Scan for the cell matching the given text and deliver its [x, y] coordinate at center. 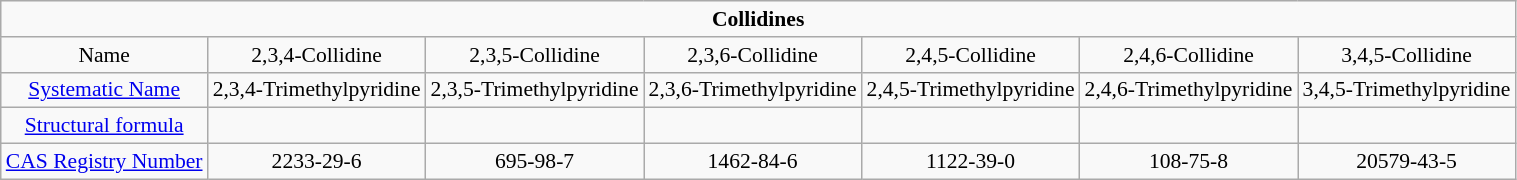
2,3,5-Collidine [535, 55]
CAS Registry Number [104, 162]
2,3,4-Trimethylpyridine [317, 90]
Name [104, 55]
2,4,5-Collidine [971, 55]
2,4,6-Collidine [1189, 55]
Systematic Name [104, 90]
2,3,6-Trimethylpyridine [753, 90]
3,4,5-Trimethylpyridine [1407, 90]
2,4,6-Trimethylpyridine [1189, 90]
2233-29-6 [317, 162]
Collidines [758, 19]
2,4,5-Trimethylpyridine [971, 90]
20579-43-5 [1407, 162]
2,3,6-Collidine [753, 55]
1122-39-0 [971, 162]
695-98-7 [535, 162]
Structural formula [104, 126]
2,3,5-Trimethylpyridine [535, 90]
3,4,5-Collidine [1407, 55]
2,3,4-Collidine [317, 55]
108-75-8 [1189, 162]
1462-84-6 [753, 162]
